Determine the [x, y] coordinate at the center of the cell enclosing the given text.  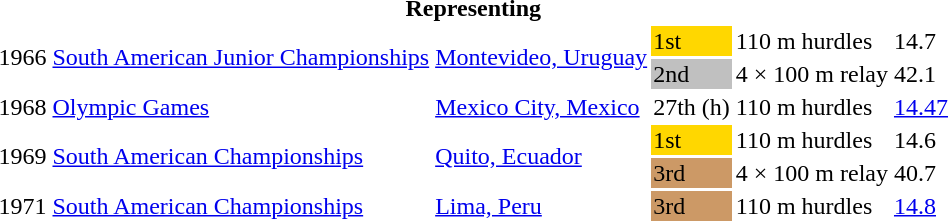
Mexico City, Mexico [542, 107]
Lima, Peru [542, 206]
Olympic Games [241, 107]
27th (h) [692, 107]
Montevideo, Uruguay [542, 58]
Quito, Ecuador [542, 156]
2nd [692, 74]
South American Junior Championships [241, 58]
